Return the [X, Y] coordinate for the center point of the cell that contains the specified text.  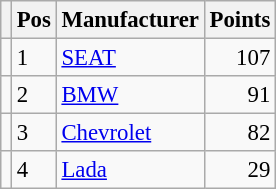
82 [240, 133]
Points [240, 20]
4 [34, 170]
1 [34, 58]
107 [240, 58]
91 [240, 95]
Lada [130, 170]
29 [240, 170]
Chevrolet [130, 133]
2 [34, 95]
Manufacturer [130, 20]
BMW [130, 95]
Pos [34, 20]
3 [34, 133]
SEAT [130, 58]
